Output the [x, y] coordinate of the center of the cell containing the given text.  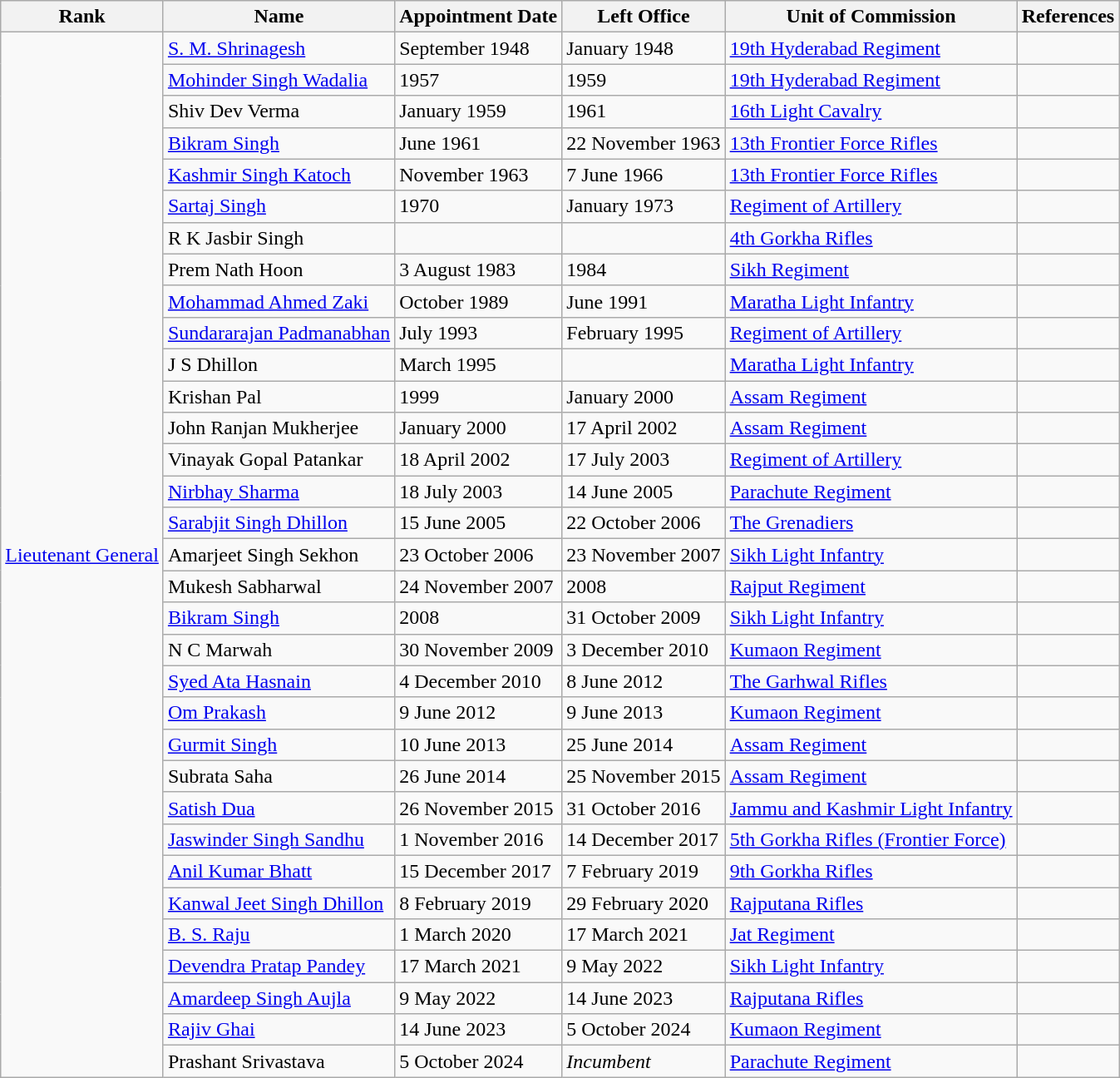
July 1993 [479, 333]
5th Gorkha Rifles (Frontier Force) [871, 839]
9th Gorkha Rifles [871, 871]
3 August 1983 [479, 269]
1959 [644, 80]
B. S. Raju [279, 935]
January 1973 [644, 206]
Unit of Commission [871, 17]
Amardeep Singh Aujla [279, 998]
Vinayak Gopal Patankar [279, 460]
14 December 2017 [644, 839]
Lieutenant General [82, 555]
Amarjeet Singh Sekhon [279, 555]
9 June 2013 [644, 713]
Devendra Pratap Pandey [279, 967]
Left Office [644, 17]
1970 [479, 206]
8 February 2019 [479, 902]
November 1963 [479, 175]
Name [279, 17]
Subrata Saha [279, 776]
7 June 1966 [644, 175]
June 1961 [479, 143]
22 November 1963 [644, 143]
Rank [82, 17]
October 1989 [479, 301]
30 November 2009 [479, 650]
John Ranjan Mukherjee [279, 428]
31 October 2009 [644, 618]
Mohammad Ahmed Zaki [279, 301]
Jat Regiment [871, 935]
31 October 2016 [644, 808]
Krishan Pal [279, 397]
Syed Ata Hasnain [279, 681]
Nirbhay Sharma [279, 492]
September 1948 [479, 48]
1984 [644, 269]
Sundararajan Padmanabhan [279, 333]
3 December 2010 [644, 650]
18 April 2002 [479, 460]
Satish Dua [279, 808]
Gurmit Singh [279, 744]
15 December 2017 [479, 871]
1999 [479, 397]
Kanwal Jeet Singh Dhillon [279, 902]
23 November 2007 [644, 555]
22 October 2006 [644, 523]
4th Gorkha Rifles [871, 238]
26 November 2015 [479, 808]
Sarabjit Singh Dhillon [279, 523]
14 June 2005 [644, 492]
Prem Nath Hoon [279, 269]
25 June 2014 [644, 744]
10 June 2013 [479, 744]
17 April 2002 [644, 428]
The Grenadiers [871, 523]
18 July 2003 [479, 492]
March 1995 [479, 364]
1 March 2020 [479, 935]
Anil Kumar Bhatt [279, 871]
Appointment Date [479, 17]
25 November 2015 [644, 776]
8 June 2012 [644, 681]
Jaswinder Singh Sandhu [279, 839]
J S Dhillon [279, 364]
1 November 2016 [479, 839]
Mohinder Singh Wadalia [279, 80]
24 November 2007 [479, 586]
N C Marwah [279, 650]
29 February 2020 [644, 902]
June 1991 [644, 301]
4 December 2010 [479, 681]
S. M. Shrinagesh [279, 48]
7 February 2019 [644, 871]
The Garhwal Rifles [871, 681]
Rajiv Ghai [279, 1030]
Kashmir Singh Katoch [279, 175]
Shiv Dev Verma [279, 111]
Rajput Regiment [871, 586]
16th Light Cavalry [871, 111]
26 June 2014 [479, 776]
Om Prakash [279, 713]
January 1959 [479, 111]
1957 [479, 80]
Incumbent [644, 1061]
17 July 2003 [644, 460]
Sikh Regiment [871, 269]
1961 [644, 111]
23 October 2006 [479, 555]
February 1995 [644, 333]
Prashant Srivastava [279, 1061]
R K Jasbir Singh [279, 238]
9 June 2012 [479, 713]
January 1948 [644, 48]
Sartaj Singh [279, 206]
Jammu and Kashmir Light Infantry [871, 808]
Mukesh Sabharwal [279, 586]
15 June 2005 [479, 523]
References [1068, 17]
